Identify which cell holds the provided text, then report its [X, Y] central coordinate. 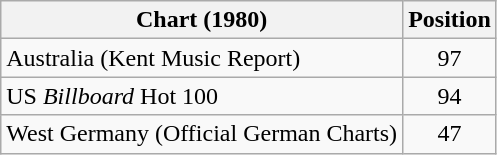
Australia (Kent Music Report) [202, 58]
47 [450, 134]
West Germany (Official German Charts) [202, 134]
Position [450, 20]
97 [450, 58]
Chart (1980) [202, 20]
94 [450, 96]
US Billboard Hot 100 [202, 96]
